Pinpoint the cell where the given text exists, returning its (X, Y) midpoint coordinate. 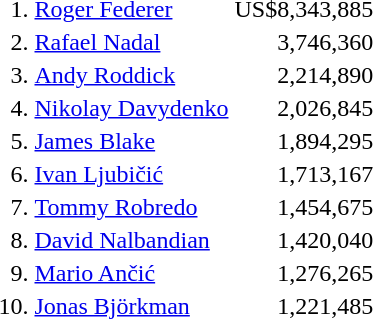
James Blake (132, 141)
Ivan Ljubičić (132, 174)
Rafael Nadal (132, 42)
Nikolay Davydenko (132, 108)
Mario Ančić (132, 273)
Tommy Robredo (132, 207)
David Nalbandian (132, 240)
Andy Roddick (132, 75)
